Find where the given text appears and provide that cell's center as (X, Y) coordinate. 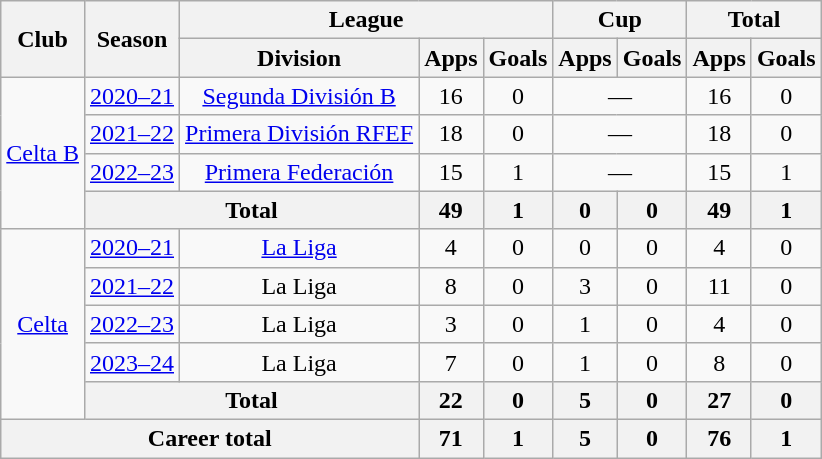
11 (719, 286)
2023–24 (132, 362)
Celta (43, 324)
Division (300, 58)
Cup (620, 20)
Season (132, 39)
Career total (210, 438)
27 (719, 400)
7 (451, 362)
Primera Federación (300, 172)
League (366, 20)
71 (451, 438)
Celta B (43, 153)
Segunda División B (300, 96)
76 (719, 438)
Club (43, 39)
Primera División RFEF (300, 134)
22 (451, 400)
